Search for the cell housing the specified text and yield its (x, y) center coordinate. 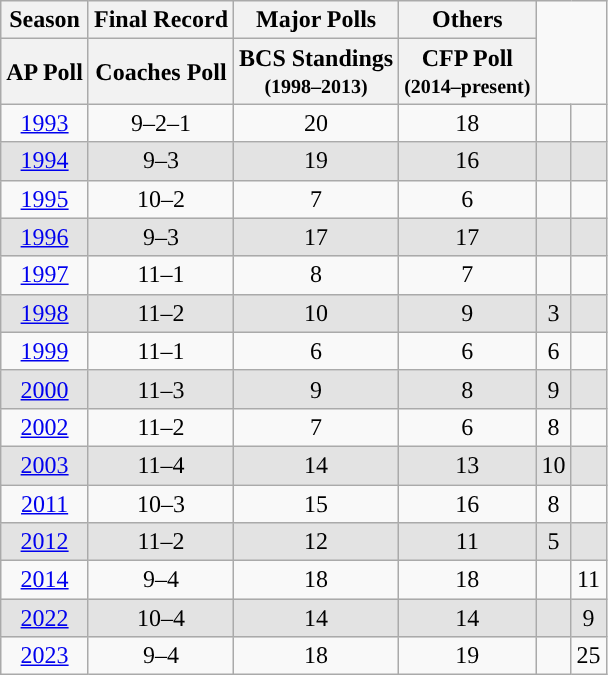
3 (554, 313)
1995 (45, 199)
2022 (45, 618)
1994 (45, 161)
2000 (45, 389)
15 (316, 503)
Coaches Poll (160, 72)
1993 (45, 123)
11–3 (160, 389)
1996 (45, 237)
1998 (45, 313)
Season (45, 20)
2002 (45, 427)
2011 (45, 503)
CFP Poll(2014–present) (468, 72)
10–2 (160, 199)
Major Polls (316, 20)
1997 (45, 275)
9–2–1 (160, 123)
2003 (45, 465)
1999 (45, 351)
12 (316, 542)
20 (316, 123)
AP Poll (45, 72)
2012 (45, 542)
11–4 (160, 465)
BCS Standings(1998–2013) (316, 72)
13 (468, 465)
10–3 (160, 503)
25 (588, 656)
10–4 (160, 618)
2023 (45, 656)
Final Record (160, 20)
Others (468, 20)
5 (554, 542)
2014 (45, 580)
